Provide the [x, y] coordinate of the cell's center where the given text is located.  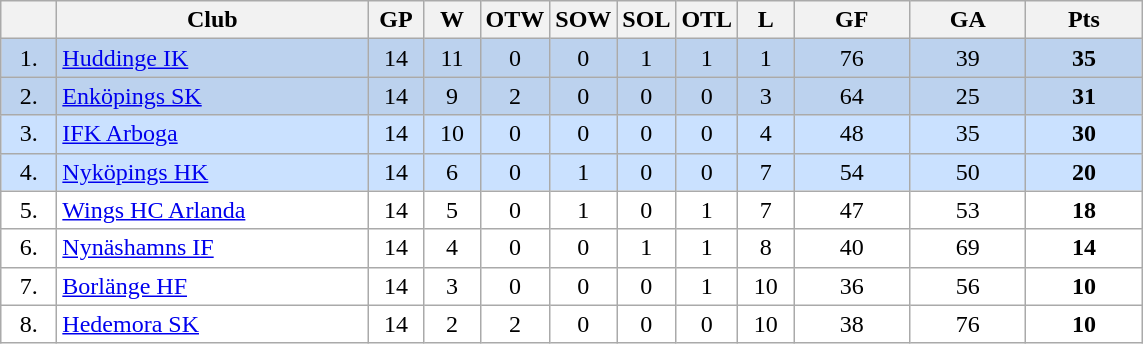
47 [852, 210]
Club [212, 20]
48 [852, 134]
Wings HC Arlanda [212, 210]
18 [1084, 210]
Enköpings SK [212, 96]
SOW [584, 20]
31 [1084, 96]
Pts [1084, 20]
OTL [707, 20]
6. [29, 248]
L [766, 20]
30 [1084, 134]
8. [29, 324]
5. [29, 210]
Nyköpings HK [212, 172]
7. [29, 286]
GP [396, 20]
36 [852, 286]
Huddinge IK [212, 58]
64 [852, 96]
40 [852, 248]
2. [29, 96]
5 [452, 210]
25 [968, 96]
53 [968, 210]
SOL [646, 20]
OTW [515, 20]
11 [452, 58]
Nynäshamns IF [212, 248]
39 [968, 58]
6 [452, 172]
GF [852, 20]
69 [968, 248]
1. [29, 58]
3. [29, 134]
9 [452, 96]
50 [968, 172]
20 [1084, 172]
W [452, 20]
GA [968, 20]
Borlänge HF [212, 286]
54 [852, 172]
4. [29, 172]
IFK Arboga [212, 134]
8 [766, 248]
56 [968, 286]
Hedemora SK [212, 324]
38 [852, 324]
